Provide the [X, Y] coordinate of the cell's center where the given text is located.  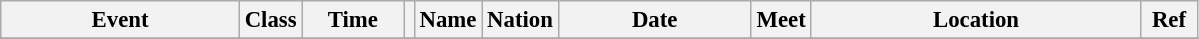
Event [120, 20]
Meet [781, 20]
Name [448, 20]
Nation [520, 20]
Ref [1169, 20]
Class [270, 20]
Time [353, 20]
Location [976, 20]
Date [654, 20]
